Scan for the cell matching the given text and deliver its (x, y) coordinate at center. 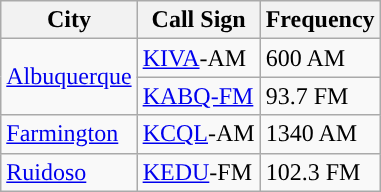
City (69, 20)
1340 AM (320, 134)
Farmington (69, 134)
Frequency (320, 20)
KABQ-FM (198, 96)
KIVA-AM (198, 58)
Call Sign (198, 20)
KCQL-AM (198, 134)
KEDU-FM (198, 172)
102.3 FM (320, 172)
Ruidoso (69, 172)
Albuquerque (69, 77)
93.7 FM (320, 96)
600 AM (320, 58)
